Pinpoint the cell where the given text exists, returning its [X, Y] midpoint coordinate. 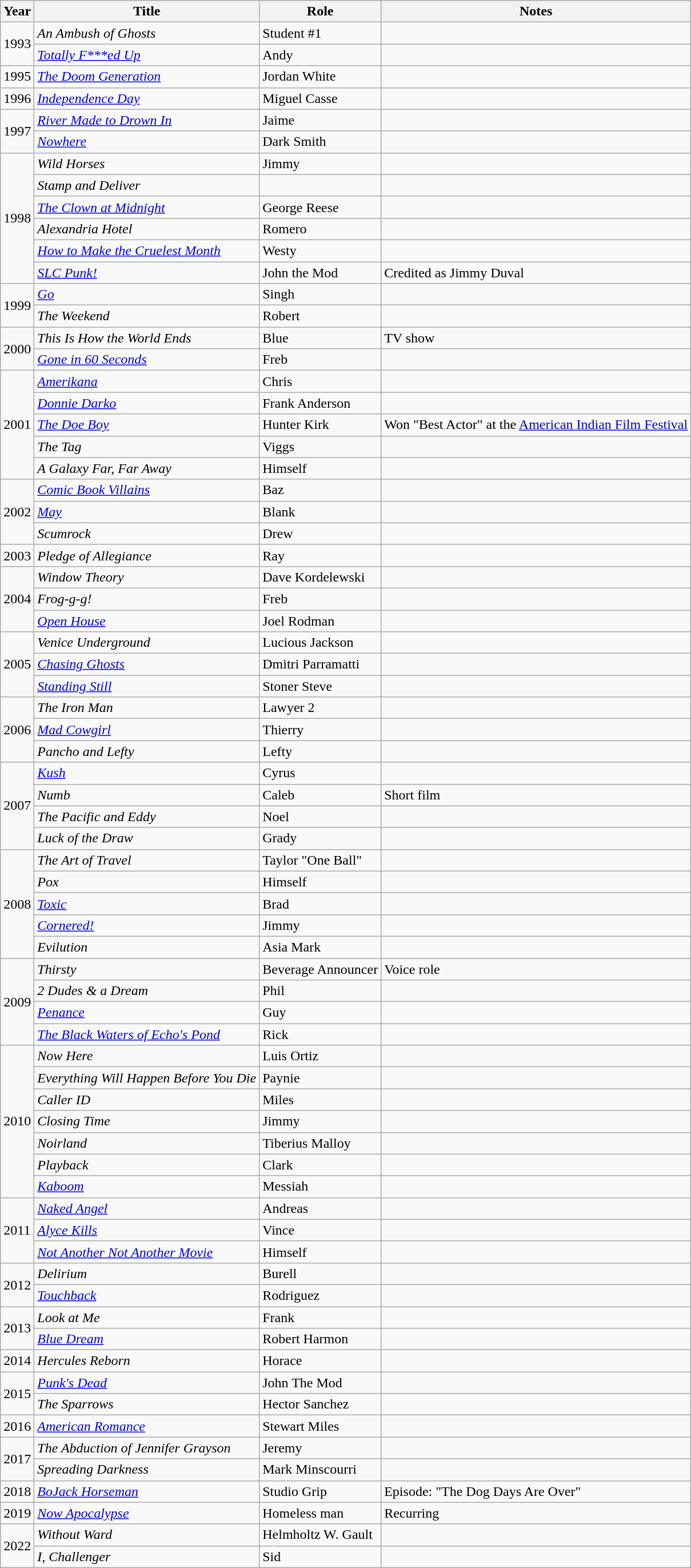
The Doe Boy [147, 425]
Rick [320, 1034]
Venice Underground [147, 643]
Caller ID [147, 1100]
2006 [17, 730]
Mark Minscourri [320, 1470]
Without Ward [147, 1535]
Baz [320, 490]
The Black Waters of Echo's Pond [147, 1034]
Homeless man [320, 1513]
2014 [17, 1361]
Lawyer 2 [320, 708]
Playback [147, 1165]
Donnie Darko [147, 403]
Singh [320, 295]
Standing Still [147, 686]
2000 [17, 349]
The Clown at Midnight [147, 207]
Messiah [320, 1187]
Alexandria Hotel [147, 229]
Joel Rodman [320, 620]
Grady [320, 838]
Noel [320, 817]
Stamp and Deliver [147, 185]
Now Apocalypse [147, 1513]
Miles [320, 1100]
Toxic [147, 904]
Gone in 60 Seconds [147, 360]
Phil [320, 991]
Jaime [320, 120]
Beverage Announcer [320, 969]
2004 [17, 599]
Guy [320, 1013]
Comic Book Villains [147, 490]
Andreas [320, 1208]
2022 [17, 1546]
Dark Smith [320, 142]
Tiberius Malloy [320, 1143]
The Tag [147, 447]
1996 [17, 98]
Dmitri Parramatti [320, 664]
Ray [320, 555]
Helmholtz W. Gault [320, 1535]
The Art of Travel [147, 860]
Penance [147, 1013]
Burell [320, 1273]
Amerikana [147, 381]
Hector Sanchez [320, 1404]
2008 [17, 904]
Lefty [320, 751]
Thierry [320, 730]
Short film [536, 795]
Viggs [320, 447]
Thirsty [147, 969]
Voice role [536, 969]
Paynie [320, 1078]
1999 [17, 305]
Chasing Ghosts [147, 664]
Scumrock [147, 534]
Independence Day [147, 98]
Frank Anderson [320, 403]
The Doom Generation [147, 77]
Everything Will Happen Before You Die [147, 1078]
Go [147, 295]
American Romance [147, 1426]
Delirium [147, 1273]
Chris [320, 381]
Look at Me [147, 1317]
Stoner Steve [320, 686]
Stewart Miles [320, 1426]
Lucious Jackson [320, 643]
Naked Angel [147, 1208]
Pledge of Allegiance [147, 555]
Kush [147, 773]
Numb [147, 795]
Blue [320, 338]
Title [147, 11]
Totally F***ed Up [147, 55]
Noirland [147, 1143]
Now Here [147, 1056]
Credited as Jimmy Duval [536, 273]
2009 [17, 1002]
How to Make the Cruelest Month [147, 250]
Evilution [147, 947]
May [147, 512]
1998 [17, 218]
2 Dudes & a Dream [147, 991]
Cyrus [320, 773]
Pox [147, 882]
2017 [17, 1459]
Alyce Kills [147, 1230]
Cornered! [147, 925]
Pancho and Lefty [147, 751]
TV show [536, 338]
A Galaxy Far, Far Away [147, 468]
George Reese [320, 207]
Kaboom [147, 1187]
River Made to Drown In [147, 120]
1995 [17, 77]
Taylor "One Ball" [320, 860]
Vince [320, 1230]
SLC Punk! [147, 273]
Andy [320, 55]
Hunter Kirk [320, 425]
Not Another Not Another Movie [147, 1252]
Jeremy [320, 1448]
John The Mod [320, 1383]
This Is How the World Ends [147, 338]
Role [320, 11]
Year [17, 11]
Studio Grip [320, 1491]
2005 [17, 664]
1997 [17, 131]
2003 [17, 555]
Open House [147, 620]
Wild Horses [147, 164]
Student #1 [320, 33]
1993 [17, 44]
An Ambush of Ghosts [147, 33]
Luis Ortiz [320, 1056]
Rodriguez [320, 1295]
Sid [320, 1557]
Closing Time [147, 1121]
2013 [17, 1328]
2018 [17, 1491]
2010 [17, 1121]
Spreading Darkness [147, 1470]
Brad [320, 904]
2015 [17, 1394]
2016 [17, 1426]
Asia Mark [320, 947]
Mad Cowgirl [147, 730]
The Iron Man [147, 708]
Drew [320, 534]
Caleb [320, 795]
John the Mod [320, 273]
Nowhere [147, 142]
2011 [17, 1230]
Romero [320, 229]
Horace [320, 1361]
The Weekend [147, 316]
Frog-g-g! [147, 599]
2012 [17, 1284]
The Sparrows [147, 1404]
2019 [17, 1513]
Punk's Dead [147, 1383]
I, Challenger [147, 1557]
Luck of the Draw [147, 838]
Jordan White [320, 77]
Robert [320, 316]
Dave Kordelewski [320, 577]
Episode: "The Dog Days Are Over" [536, 1491]
Westy [320, 250]
Hercules Reborn [147, 1361]
2002 [17, 512]
2007 [17, 806]
BoJack Horseman [147, 1491]
Robert Harmon [320, 1339]
Blue Dream [147, 1339]
Won "Best Actor" at the American Indian Film Festival [536, 425]
Notes [536, 11]
Recurring [536, 1513]
Frank [320, 1317]
Clark [320, 1165]
Touchback [147, 1295]
Miguel Casse [320, 98]
Window Theory [147, 577]
2001 [17, 425]
The Abduction of Jennifer Grayson [147, 1448]
The Pacific and Eddy [147, 817]
Blank [320, 512]
